Return the (X, Y) coordinate for the center point of the cell that contains the specified text.  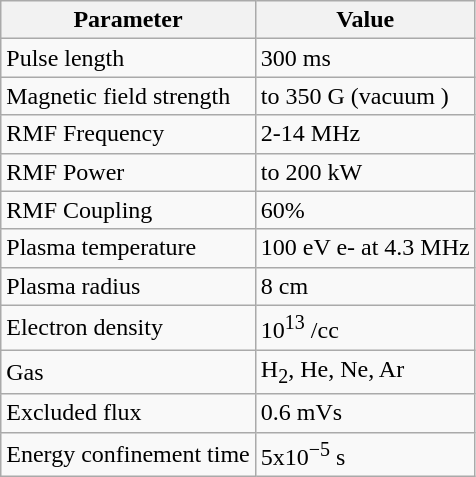
60% (365, 210)
H2, He, Ne, Ar (365, 372)
Excluded flux (128, 413)
RMF Power (128, 172)
Electron density (128, 328)
Magnetic field strength (128, 96)
2-14 MHz (365, 134)
100 eV e- at 4.3 MHz (365, 248)
Plasma radius (128, 286)
Parameter (128, 20)
Value (365, 20)
1013 /cc (365, 328)
5x10−5 s (365, 454)
to 200 kW (365, 172)
Plasma temperature (128, 248)
Pulse length (128, 58)
Energy confinement time (128, 454)
8 cm (365, 286)
RMF Frequency (128, 134)
to 350 G (vacuum ) (365, 96)
0.6 mVs (365, 413)
RMF Coupling (128, 210)
300 ms (365, 58)
Gas (128, 372)
